For the text-containing cell, return its midpoint in [x, y] coordinate format. 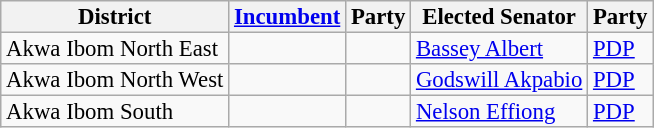
Godswill Akpabio [500, 80]
Bassey Albert [500, 49]
Akwa Ibom North East [115, 49]
Akwa Ibom North West [115, 80]
District [115, 17]
Elected Senator [500, 17]
Akwa Ibom South [115, 112]
Incumbent [288, 17]
Nelson Effiong [500, 112]
